Find where the given text appears and provide that cell's center as (x, y) coordinate. 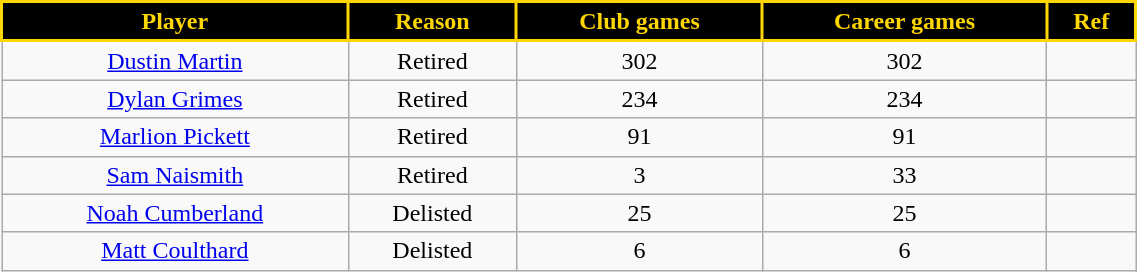
Noah Cumberland (176, 213)
Player (176, 22)
Marlion Pickett (176, 137)
Matt Coulthard (176, 251)
Reason (432, 22)
Sam Naismith (176, 175)
Career games (905, 22)
33 (905, 175)
Club games (639, 22)
3 (639, 175)
Dustin Martin (176, 60)
Ref (1091, 22)
Dylan Grimes (176, 99)
